Capture the cell that displays the provided text and extract its (X, Y) central coordinate. 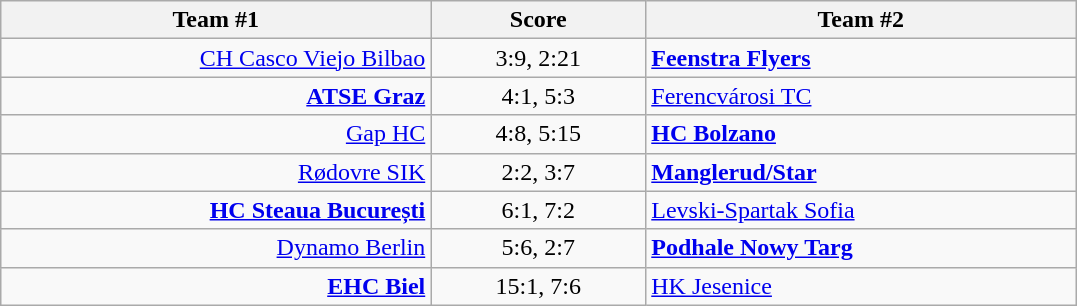
Ferencvárosi TC (861, 96)
15:1, 7:6 (538, 286)
4:8, 5:15 (538, 134)
Score (538, 20)
2:2, 3:7 (538, 172)
HK Jesenice (861, 286)
Levski-Spartak Sofia (861, 210)
3:9, 2:21 (538, 58)
HC Bolzano (861, 134)
Dynamo Berlin (216, 248)
Manglerud/Star (861, 172)
Podhale Nowy Targ (861, 248)
HC Steaua București (216, 210)
Team #2 (861, 20)
4:1, 5:3 (538, 96)
Gap HC (216, 134)
Feenstra Flyers (861, 58)
EHC Biel (216, 286)
6:1, 7:2 (538, 210)
Team #1 (216, 20)
Rødovre SIK (216, 172)
CH Casco Viejo Bilbao (216, 58)
5:6, 2:7 (538, 248)
ATSE Graz (216, 96)
